Scan for the cell matching the given text and deliver its (x, y) coordinate at center. 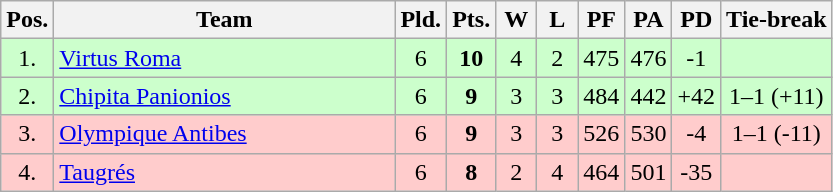
Team (224, 20)
PD (696, 20)
464 (602, 172)
Pos. (28, 20)
Pld. (421, 20)
4. (28, 172)
8 (472, 172)
+42 (696, 96)
-1 (696, 58)
Olympique Antibes (224, 134)
526 (602, 134)
530 (648, 134)
1–1 (+11) (777, 96)
Tie-break (777, 20)
Chipita Panionios (224, 96)
484 (602, 96)
W (516, 20)
PA (648, 20)
475 (602, 58)
Virtus Roma (224, 58)
442 (648, 96)
476 (648, 58)
1–1 (-11) (777, 134)
501 (648, 172)
L (558, 20)
2. (28, 96)
3. (28, 134)
Taugrés (224, 172)
10 (472, 58)
Pts. (472, 20)
-4 (696, 134)
-35 (696, 172)
PF (602, 20)
1. (28, 58)
